From the cell containing the given text, extract its center point as [x, y] coordinate. 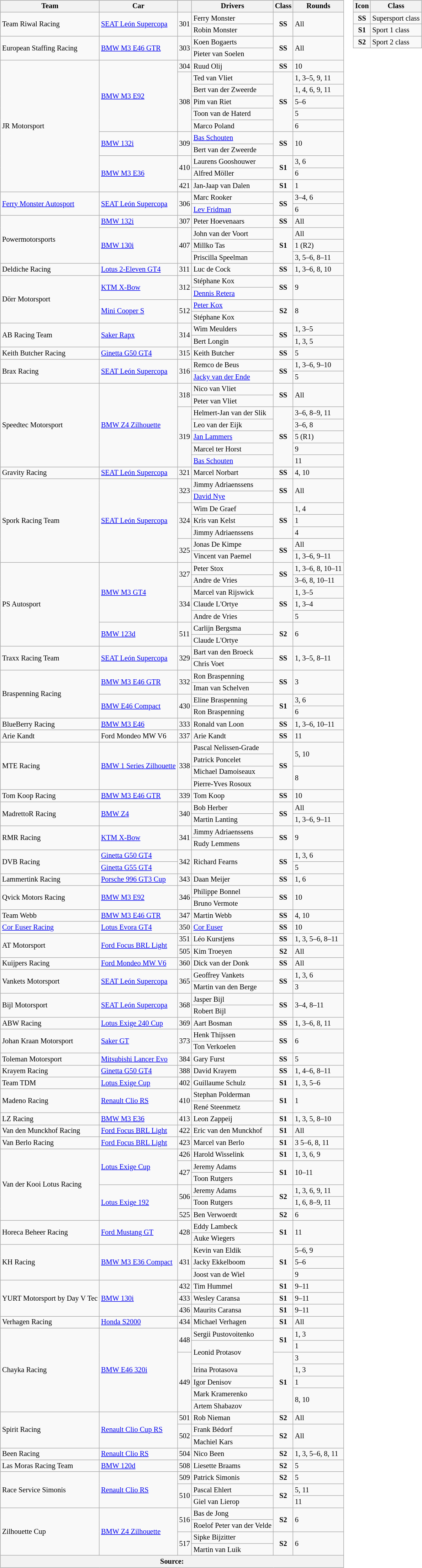
5, 11 [318, 1490]
John van der Voort [233, 234]
Sport 2 class [396, 42]
436 [185, 1310]
1, 3, 5 [318, 341]
Dennis Retera [233, 293]
BMW E46 320i [138, 1370]
Harold Wisselink [233, 1155]
Wim Meulders [233, 329]
312 [185, 287]
BMW M3 E46 [138, 724]
308 [185, 102]
Peter Hoevenaars [233, 221]
Iman van Schelven [233, 688]
342 [185, 862]
433 [185, 1299]
512 [185, 311]
Giel van Lierop [233, 1502]
Joost van de Wiel [233, 1274]
Henk Thijssen [233, 1035]
340 [185, 814]
1, 3–6, 8, 11 [318, 1023]
1, 3, 5–6, 8–11 [318, 940]
Source: [172, 1562]
Stephan Polderman [233, 1095]
Ferry Monster Autosport [50, 203]
Carlijn Bergsma [233, 628]
4 [318, 533]
Geoffrey Vankets [233, 975]
1 (R2) [318, 246]
Eddy Lambeck [233, 1227]
Gary Furst [233, 1059]
421 [185, 186]
Wesley Caransa [233, 1299]
Irina Protasova [233, 1370]
Verhagen Racing [50, 1322]
Maurits Caransa [233, 1310]
3–6, 8 [318, 425]
508 [185, 1466]
Machiel Kars [233, 1442]
Ben Verwoerdt [233, 1215]
Toon van de Haterd [233, 114]
341 [185, 837]
311 [185, 269]
David Krayem [233, 1071]
Robin Monster [233, 30]
Bas de Jong [233, 1514]
517 [185, 1543]
Lotus Evora GT4 [138, 927]
3 5–6, 8, 11 [318, 1143]
Kris van Kelst [233, 521]
Bart van den Broeck [233, 652]
Marcel ter Horst [233, 449]
Frank Bédorf [233, 1430]
Helmert-Jan van der Slik [233, 413]
307 [185, 221]
Lotus 2-Eleven GT4 [138, 269]
Madeno Racing [50, 1101]
Kevin van Eldik [233, 1251]
Lammertink Racing [50, 880]
301 [185, 24]
3–6, 8–9, 11 [318, 413]
309 [185, 144]
316 [185, 371]
Zilhouette Cup [50, 1531]
Been Racing [50, 1454]
Dörr Motorsport [50, 299]
318 [185, 395]
325 [185, 550]
516 [185, 1519]
343 [185, 880]
Mini Cooper S [138, 311]
360 [185, 963]
Kim Troeyen [233, 951]
1, 3, 6, 9 [318, 1155]
Luc de Cock [233, 269]
505 [185, 951]
Patrick Simonis [233, 1478]
Lotus Exige 192 [138, 1203]
3–6, 8, 10–11 [318, 580]
427 [185, 1172]
Auke Wiegers [233, 1238]
BlueBerry Racing [50, 724]
Sipke Bijzitter [233, 1538]
1, 3–6, 10–11 [318, 724]
Aart Bosman [233, 1023]
1, 3–5, 8–11 [318, 658]
1, 3–6, 9–10 [318, 365]
351 [185, 940]
Jonas De Kimpe [233, 545]
329 [185, 658]
5, 10 [318, 754]
5 (R1) [318, 437]
Roelof Peter van der Velde [233, 1526]
JR Motorsport [50, 126]
Saker Rapx [138, 335]
Nico Been [233, 1454]
LZ Racing [50, 1119]
1, 3, 5, 8–10 [318, 1119]
Jan Lammers [233, 437]
Tom Koop Racing [50, 796]
338 [185, 766]
333 [185, 724]
Ted van Vliet [233, 78]
Michael Damoiseaux [233, 772]
Team [50, 6]
René Steenmetz [233, 1107]
Philippe Bonnel [233, 892]
Leo van der Eijk [233, 425]
339 [185, 796]
Johan Kraan Motorsport [50, 1041]
8, 10 [318, 1400]
BMW M3 GT4 [138, 592]
Cor Euser Racing [50, 927]
413 [185, 1119]
Van der Kooi Lotus Racing [50, 1185]
5–6, 9 [318, 1251]
Martin van den Berge [233, 987]
1, 3–6, 8, 10 [318, 269]
BMW 120d [138, 1466]
1, 3, 6, 9, 11 [318, 1191]
Tim Hummel [233, 1286]
Powermotorsports [50, 240]
422 [185, 1131]
AB Racing Team [50, 335]
365 [185, 981]
Millko Tas [233, 246]
Krayem Racing [50, 1071]
Icon [362, 6]
346 [185, 897]
Ferry Monster [233, 18]
423 [185, 1143]
324 [185, 520]
DVB Racing [50, 862]
Koen Bogaerts [233, 42]
Cor Euser [233, 927]
Martin van Luik [233, 1550]
Michael Verhagen [233, 1322]
Peter van Vliet [233, 401]
AT Motorsport [50, 946]
Mitsubishi Lancer Evo [138, 1059]
Chayka Racing [50, 1370]
Liesette Braams [233, 1466]
Saker GT [138, 1041]
384 [185, 1059]
KH Racing [50, 1263]
402 [185, 1083]
509 [185, 1478]
Léo Kurstjens [233, 940]
Spirit Racing [50, 1430]
PS Autosport [50, 604]
1, 6 [318, 880]
Marcel van Rijswick [233, 593]
Peter Kox [233, 305]
Las Moras Racing Team [50, 1466]
Jasper Bijl [233, 999]
Brax Racing [50, 371]
501 [185, 1418]
Bruno Vermote [233, 904]
Pierre-Yves Rosoux [233, 784]
YURT Motorsport by Day V Tec [50, 1298]
1, 3, 5–6 [318, 1083]
Tom Koop [233, 796]
1, 4 [318, 509]
Van den Munckhof Racing [50, 1131]
Martin Lanting [233, 820]
525 [185, 1215]
Rob Nieman [233, 1418]
Pieter van Soelen [233, 54]
Dick van der Donk [233, 963]
BMW M3 E36 Compact [138, 1263]
306 [185, 203]
Marcel Norbart [233, 473]
Toleman Motorsport [50, 1059]
304 [185, 66]
Drivers [233, 6]
Rounds [318, 6]
Sport 1 class [396, 30]
Pascal Nelissen-Grade [233, 748]
327 [185, 574]
Marcel van Berlo [233, 1143]
3–4, 6 [318, 198]
428 [185, 1233]
Honda S2000 [138, 1322]
Laurens Gooshouwer [233, 162]
MadrettoR Racing [50, 814]
Bob Herber [233, 808]
511 [185, 634]
Chris Voet [233, 664]
Ford Mustang GT [138, 1233]
Robert Bijl [233, 1011]
Supersport class [396, 18]
1, 3–5, 9, 11 [318, 78]
504 [185, 1454]
RMR Racing [50, 837]
502 [185, 1436]
388 [185, 1071]
Team Riwal Racing [50, 24]
Patrick Poncelet [233, 760]
321 [185, 473]
Martin Webb [233, 916]
373 [185, 1041]
Van Berlo Racing [50, 1143]
Igor Denisov [233, 1382]
BMW 123d [138, 634]
3–4, 8–11 [318, 1005]
Bert Longin [233, 341]
Marc Rooker [233, 198]
Vankets Motorsport [50, 981]
449 [185, 1382]
510 [185, 1496]
369 [185, 1023]
3, 5–6, 8–11 [318, 257]
ABW Racing [50, 1023]
Leon Zappeij [233, 1119]
368 [185, 1005]
MTE Racing [50, 766]
Leonid Protasov [233, 1352]
Guillaume Schulz [233, 1083]
Bijl Motorsport [50, 1005]
Race Service Simonis [50, 1489]
1, 6, 8–9, 11 [318, 1203]
448 [185, 1340]
Team TDM [50, 1083]
1, 3–6, 8, 10–11 [318, 568]
1, 3, 5–6, 8, 11 [318, 1454]
431 [185, 1263]
434 [185, 1322]
Jacky van der Ende [233, 377]
Jan-Jaap van Dalen [233, 186]
506 [185, 1197]
Keith Butcher Racing [50, 353]
337 [185, 736]
Eric van den Munckhof [233, 1131]
Spork Racing Team [50, 521]
Remco de Beus [233, 365]
Lev Fridman [233, 210]
1, 4, 6, 9, 11 [318, 90]
1, 4–6, 8–11 [318, 1071]
Priscilla Speelman [233, 257]
Jacky Ekkelboom [233, 1263]
Eline Braspenning [233, 700]
Lotus Exige 240 Cup [138, 1023]
European Staffing Racing [50, 48]
432 [185, 1286]
Team Webb [50, 916]
Marco Poland [233, 126]
Deldiche Racing [50, 269]
303 [185, 48]
Ronald van Loon [233, 724]
350 [185, 927]
Braspenning Racing [50, 694]
Keith Butcher [233, 353]
407 [185, 245]
Horeca Beheer Racing [50, 1233]
Renault Clio Cup RS [138, 1430]
334 [185, 604]
Car [138, 6]
319 [185, 437]
Pascal Ehlert [233, 1490]
Speedtec Motorsport [50, 425]
Daan Meijer [233, 880]
BMW E46 Compact [138, 706]
Wim De Graef [233, 509]
Sergii Pustovoitenko [233, 1334]
Pim van Riet [233, 102]
Traxx Racing Team [50, 658]
1, 3–4 [318, 604]
430 [185, 706]
332 [185, 682]
Gravity Racing [50, 473]
Ton Verkoelen [233, 1047]
315 [185, 353]
David Nye [233, 497]
Kuijpers Racing [50, 963]
Mark Kramerenko [233, 1394]
Vincent van Paemel [233, 557]
BMW 1 Series Zilhouette [138, 766]
Rudy Lemmens [233, 844]
10–11 [318, 1172]
Nico van Vliet [233, 389]
Richard Fearns [233, 862]
Ginetta G55 GT4 [138, 868]
BMW Z4 [138, 814]
323 [185, 491]
Qvick Motors Racing [50, 897]
Porsche 996 GT3 Cup [138, 880]
Peter Stox [233, 568]
347 [185, 916]
314 [185, 335]
Ruud Olij [233, 66]
426 [185, 1155]
Alfred Möller [233, 174]
Artem Shabazov [233, 1406]
